Extract the (X, Y) coordinate from the center of the cell holding the provided text.  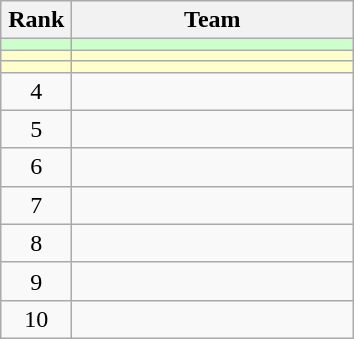
5 (36, 129)
6 (36, 167)
8 (36, 243)
Rank (36, 20)
9 (36, 281)
Team (212, 20)
4 (36, 91)
10 (36, 319)
7 (36, 205)
